Pinpoint the cell where the given text exists, returning its (X, Y) midpoint coordinate. 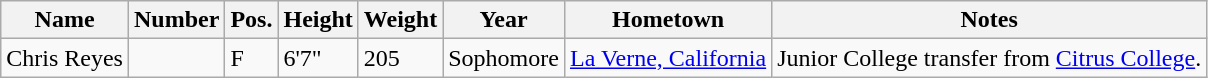
Chris Reyes (65, 58)
Notes (990, 20)
La Verne, California (668, 58)
205 (400, 58)
Number (176, 20)
Height (318, 20)
Weight (400, 20)
F (252, 58)
6'7" (318, 58)
Name (65, 20)
Pos. (252, 20)
Hometown (668, 20)
Sophomore (504, 58)
Junior College transfer from Citrus College. (990, 58)
Year (504, 20)
